Identify which cell holds the provided text, then report its [x, y] central coordinate. 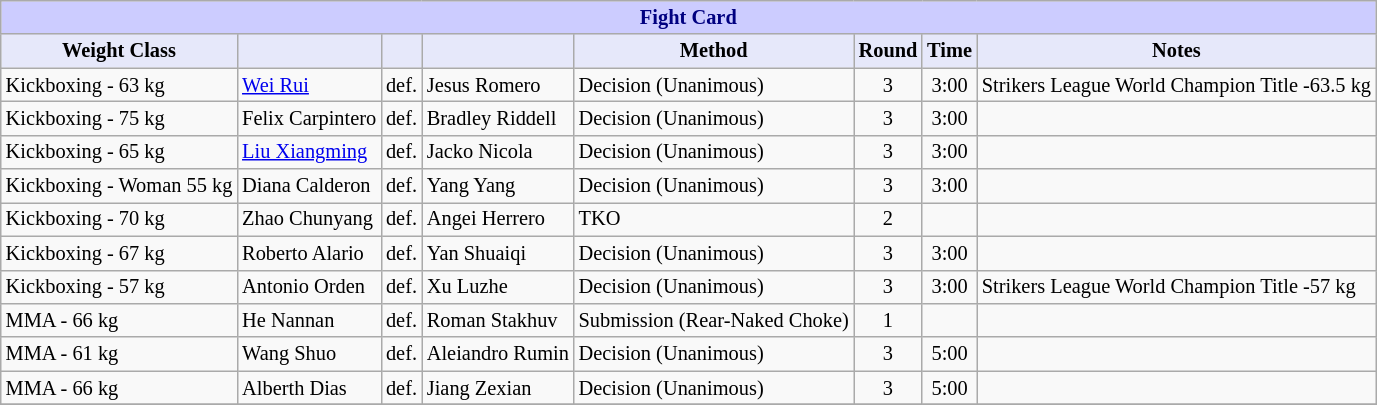
Liu Xiangming [309, 152]
Time [950, 51]
Roberto Alario [309, 253]
Wei Rui [309, 85]
Alberth Dias [309, 388]
Method [714, 51]
Diana Calderon [309, 186]
Fight Card [688, 17]
Jesus Romero [498, 85]
Round [888, 51]
Submission (Rear-Naked Choke) [714, 320]
TKO [714, 219]
Zhao Chunyang [309, 219]
Jiang Zexian [498, 388]
Strikers League World Champion Title -57 kg [1176, 287]
Strikers League World Champion Title -63.5 kg [1176, 85]
Xu Luzhe [498, 287]
2 [888, 219]
He Nannan [309, 320]
Kickboxing - 65 kg [119, 152]
MMA - 61 kg [119, 354]
1 [888, 320]
Kickboxing - 70 kg [119, 219]
Roman Stakhuv [498, 320]
Bradley Riddell [498, 118]
Felix Carpintero [309, 118]
Jacko Nicola [498, 152]
Aleiandro Rumin [498, 354]
Kickboxing - Woman 55 kg [119, 186]
Angei Herrero [498, 219]
Notes [1176, 51]
Kickboxing - 57 kg [119, 287]
Yang Yang [498, 186]
Yan Shuaiqi [498, 253]
Antonio Orden [309, 287]
Wang Shuo [309, 354]
Kickboxing - 63 kg [119, 85]
Kickboxing - 67 kg [119, 253]
Kickboxing - 75 kg [119, 118]
Weight Class [119, 51]
